Search for the cell housing the specified text and yield its (x, y) center coordinate. 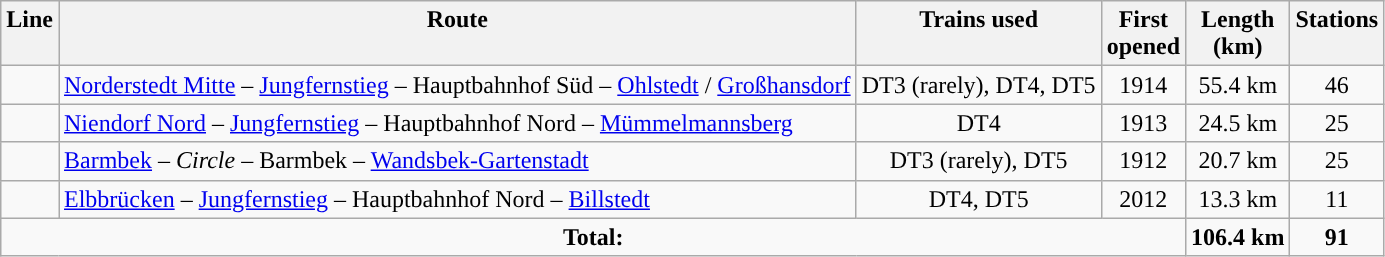
2012 (1143, 199)
24.5 km (1238, 123)
1912 (1143, 161)
Elbbrücken – Jungfernstieg – Hauptbahnhof Nord – Billstedt (457, 199)
Total: (594, 237)
Line (30, 34)
Barmbek – Circle – Barmbek – Wandsbek-Gartenstadt (457, 161)
106.4 km (1238, 237)
DT4 (978, 123)
20.7 km (1238, 161)
Firstopened (1143, 34)
DT3 (rarely), DT4, DT5 (978, 85)
Stations (1337, 34)
13.3 km (1238, 199)
11 (1337, 199)
Length(km) (1238, 34)
55.4 km (1238, 85)
Norderstedt Mitte – Jungfernstieg – Hauptbahnhof Süd – Ohlstedt / Großhansdorf (457, 85)
1914 (1143, 85)
91 (1337, 237)
Route (457, 34)
46 (1337, 85)
DT3 (rarely), DT5 (978, 161)
1913 (1143, 123)
DT4, DT5 (978, 199)
Trains used (978, 34)
Niendorf Nord – Jungfernstieg – Hauptbahnhof Nord – Mümmelmannsberg (457, 123)
